Output the (X, Y) coordinate of the center of the cell containing the given text.  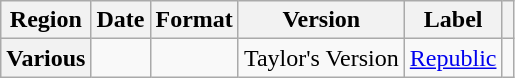
Republic (453, 58)
Date (120, 20)
Various (46, 58)
Taylor's Version (321, 58)
Format (194, 20)
Version (321, 20)
Label (453, 20)
Region (46, 20)
